For the text-containing cell, return its midpoint in [X, Y] coordinate format. 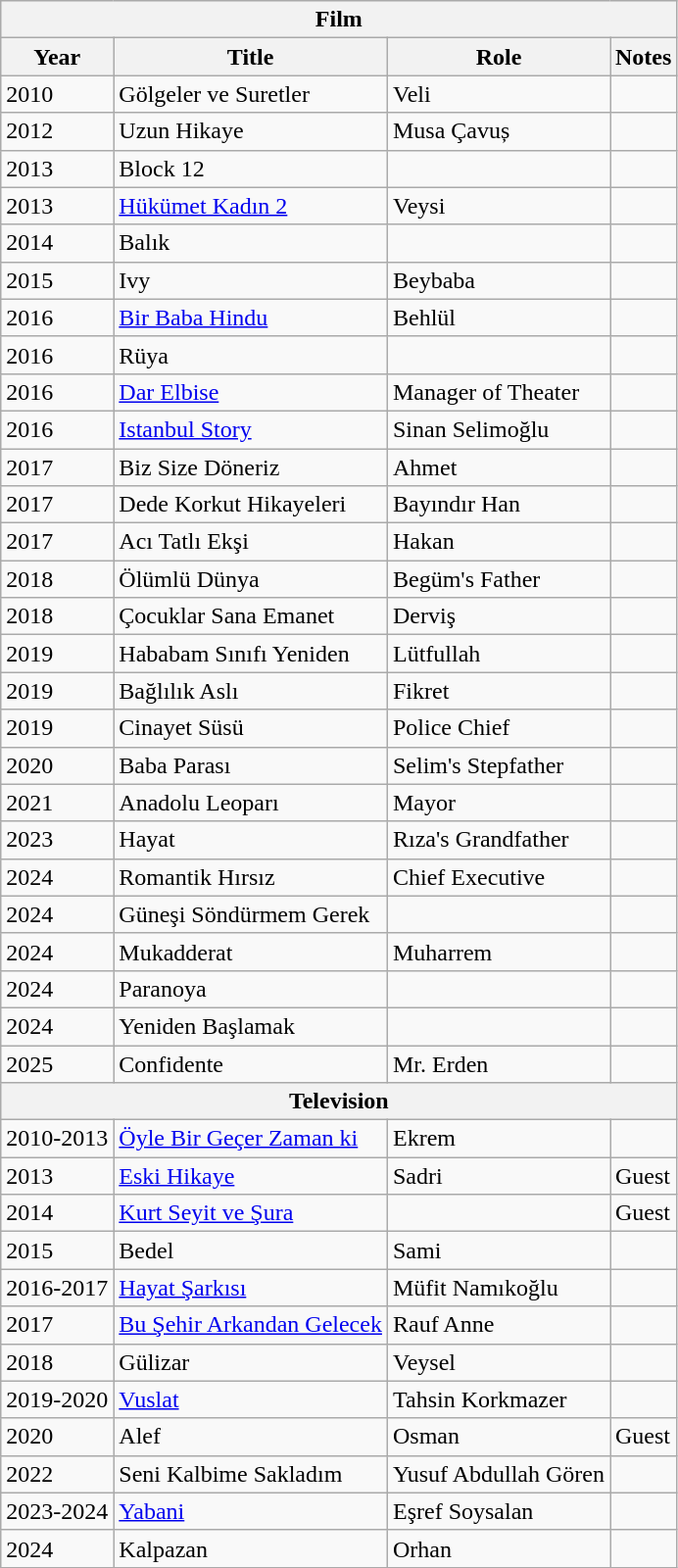
Müfit Namıkoğlu [498, 1288]
Rıza's Grandfather [498, 840]
Yeniden Başlamak [251, 1026]
Tahsin Korkmazer [498, 1399]
Lütfullah [498, 654]
Hayat [251, 840]
2012 [57, 131]
Film [339, 20]
Veli [498, 94]
Öyle Bir Geçer Zaman ki [251, 1139]
Bağlılık Aslı [251, 691]
Veysel [498, 1362]
2010-2013 [57, 1139]
Rüya [251, 355]
Balık [251, 243]
Mayor [498, 803]
Mukadderat [251, 952]
Hakan [498, 542]
Begüm's Father [498, 579]
Confidente [251, 1063]
Bu Şehir Arkandan Gelecek [251, 1325]
2023-2024 [57, 1511]
Mr. Erden [498, 1063]
Hayat Şarkısı [251, 1288]
Hükümet Kadın 2 [251, 206]
Istanbul Story [251, 429]
Kalpazan [251, 1548]
Block 12 [251, 169]
Notes [643, 57]
Chief Executive [498, 877]
Role [498, 57]
Ahmet [498, 467]
2010 [57, 94]
Hababam Sınıfı Yeniden [251, 654]
Biz Size Döneriz [251, 467]
Musa Çavuș [498, 131]
2021 [57, 803]
2025 [57, 1063]
Year [57, 57]
Bedel [251, 1250]
Seni Kalbime Sakladım [251, 1474]
Eşref Soysalan [498, 1511]
Selim's Stepfather [498, 765]
Cinayet Süsü [251, 728]
Dede Korkut Hikayeleri [251, 505]
Yabani [251, 1511]
Ivy [251, 280]
Sadri [498, 1176]
Rauf Anne [498, 1325]
Beybaba [498, 280]
2019-2020 [57, 1399]
Fikret [498, 691]
Muharrem [498, 952]
Bayındır Han [498, 505]
Kurt Seyit ve Şura [251, 1213]
2016-2017 [57, 1288]
Romantik Hırsız [251, 877]
Güneşi Söndürmem Gerek [251, 914]
Gülizar [251, 1362]
Manager of Theater [498, 392]
Television [339, 1102]
Ekrem [498, 1139]
Behlül [498, 318]
Sami [498, 1250]
Derviş [498, 616]
Acı Tatlı Ekşi [251, 542]
Çocuklar Sana Emanet [251, 616]
Bir Baba Hindu [251, 318]
Title [251, 57]
Paranoya [251, 989]
Uzun Hikaye [251, 131]
Police Chief [498, 728]
Osman [498, 1437]
Ölümlü Dünya [251, 579]
Sinan Selimoğlu [498, 429]
Vuslat [251, 1399]
Baba Parası [251, 765]
Eski Hikaye [251, 1176]
Gölgeler ve Suretler [251, 94]
Dar Elbise [251, 392]
Yusuf Abdullah Gören [498, 1474]
Orhan [498, 1548]
Alef [251, 1437]
2022 [57, 1474]
2023 [57, 840]
Anadolu Leoparı [251, 803]
Veysi [498, 206]
